Detect which cell encompasses the target text, then output its [x, y] center coordinate. 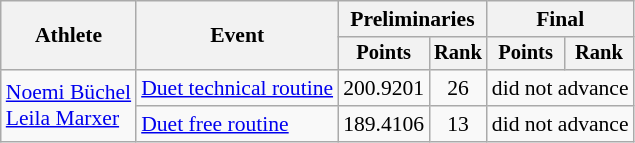
Duet free routine [237, 124]
Preliminaries [412, 19]
Athlete [68, 36]
Final [560, 19]
13 [458, 124]
Noemi Büchel Leila Marxer [68, 106]
189.4106 [384, 124]
Duet technical routine [237, 88]
26 [458, 88]
200.9201 [384, 88]
Event [237, 36]
